Extract the [x, y] coordinate from the center of the cell holding the provided text.  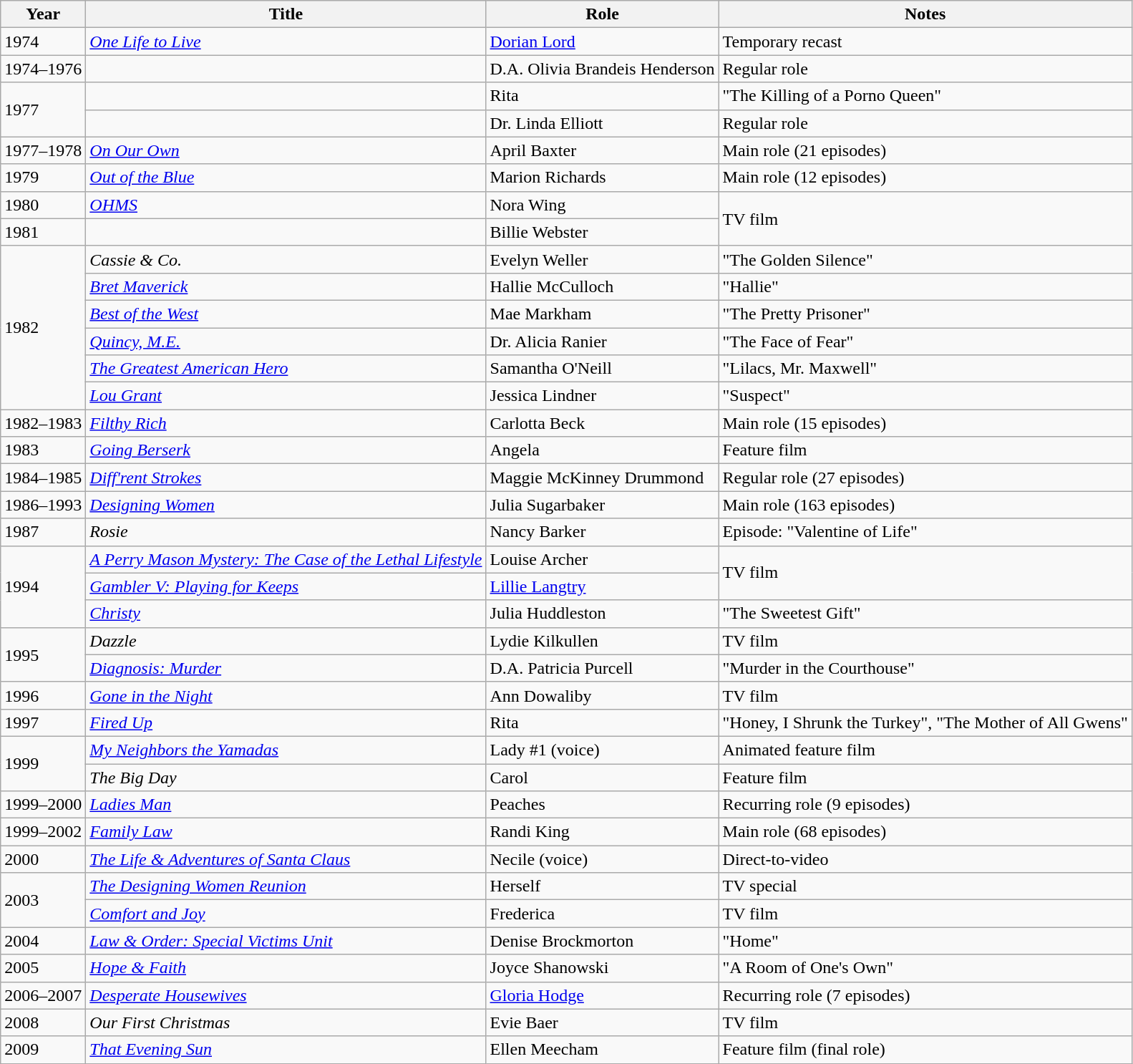
1987 [43, 532]
"Suspect" [925, 396]
1999–2002 [43, 832]
1997 [43, 722]
Going Berserk [286, 450]
1974 [43, 42]
Necile (voice) [603, 859]
Main role (21 episodes) [925, 150]
Maggie McKinney Drummond [603, 478]
"Honey, I Shrunk the Turkey", "The Mother of All Gwens" [925, 722]
Main role (12 episodes) [925, 178]
Law & Order: Special Victims Unit [286, 941]
1982 [43, 327]
Diff'rent Strokes [286, 478]
2009 [43, 1050]
2003 [43, 900]
1974–1976 [43, 69]
Role [603, 14]
"The Sweetest Gift" [925, 614]
Herself [603, 886]
Samantha O'Neill [603, 369]
Regular role (27 episodes) [925, 478]
Dazzle [286, 641]
Comfort and Joy [286, 914]
Lady #1 (voice) [603, 750]
Dr. Linda Elliott [603, 123]
Carlotta Beck [603, 423]
"The Pretty Prisoner" [925, 314]
Filthy Rich [286, 423]
1994 [43, 586]
Hope & Faith [286, 968]
1996 [43, 695]
1999 [43, 763]
1977 [43, 110]
Cassie & Co. [286, 259]
Evelyn Weller [603, 259]
Joyce Shanowski [603, 968]
D.A. Patricia Purcell [603, 668]
Fired Up [286, 722]
Year [43, 14]
Julia Huddleston [603, 614]
One Life to Live [286, 42]
Recurring role (9 episodes) [925, 805]
"Murder in the Courthouse" [925, 668]
2006–2007 [43, 995]
2008 [43, 1022]
Gone in the Night [286, 695]
Ellen Meecham [603, 1050]
1983 [43, 450]
Dr. Alicia Ranier [603, 342]
Out of the Blue [286, 178]
Quincy, M.E. [286, 342]
1999–2000 [43, 805]
The Greatest American Hero [286, 369]
"The Golden Silence" [925, 259]
Peaches [603, 805]
"The Killing of a Porno Queen" [925, 96]
1981 [43, 232]
Notes [925, 14]
Temporary recast [925, 42]
"Lilacs, Mr. Maxwell" [925, 369]
Gloria Hodge [603, 995]
Louise Archer [603, 559]
Randi King [603, 832]
1979 [43, 178]
Billie Webster [603, 232]
Best of the West [286, 314]
Desperate Housewives [286, 995]
Episode: "Valentine of Life" [925, 532]
Animated feature film [925, 750]
OHMS [286, 205]
Lou Grant [286, 396]
Family Law [286, 832]
My Neighbors the Yamadas [286, 750]
The Big Day [286, 777]
Christy [286, 614]
Julia Sugarbaker [603, 505]
April Baxter [603, 150]
1986–1993 [43, 505]
Nancy Barker [603, 532]
Rosie [286, 532]
Lydie Kilkullen [603, 641]
Recurring role (7 episodes) [925, 995]
Marion Richards [603, 178]
Lillie Langtry [603, 586]
Diagnosis: Murder [286, 668]
1980 [43, 205]
2004 [43, 941]
That Evening Sun [286, 1050]
Title [286, 14]
Nora Wing [603, 205]
Frederica [603, 914]
Dorian Lord [603, 42]
1984–1985 [43, 478]
Hallie McCulloch [603, 286]
Main role (15 episodes) [925, 423]
Evie Baer [603, 1022]
The Designing Women Reunion [286, 886]
1977–1978 [43, 150]
A Perry Mason Mystery: The Case of the Lethal Lifestyle [286, 559]
Feature film (final role) [925, 1050]
Mae Markham [603, 314]
Gambler V: Playing for Keeps [286, 586]
Angela [603, 450]
Jessica Lindner [603, 396]
TV special [925, 886]
2005 [43, 968]
Bret Maverick [286, 286]
Denise Brockmorton [603, 941]
Main role (68 episodes) [925, 832]
The Life & Adventures of Santa Claus [286, 859]
Ann Dowaliby [603, 695]
"The Face of Fear" [925, 342]
Carol [603, 777]
"Hallie" [925, 286]
On Our Own [286, 150]
1982–1983 [43, 423]
D.A. Olivia Brandeis Henderson [603, 69]
1995 [43, 654]
Main role (163 episodes) [925, 505]
Our First Christmas [286, 1022]
Ladies Man [286, 805]
Direct-to-video [925, 859]
Designing Women [286, 505]
2000 [43, 859]
"A Room of One's Own" [925, 968]
"Home" [925, 941]
